From the cell containing the given text, extract its center point as [x, y] coordinate. 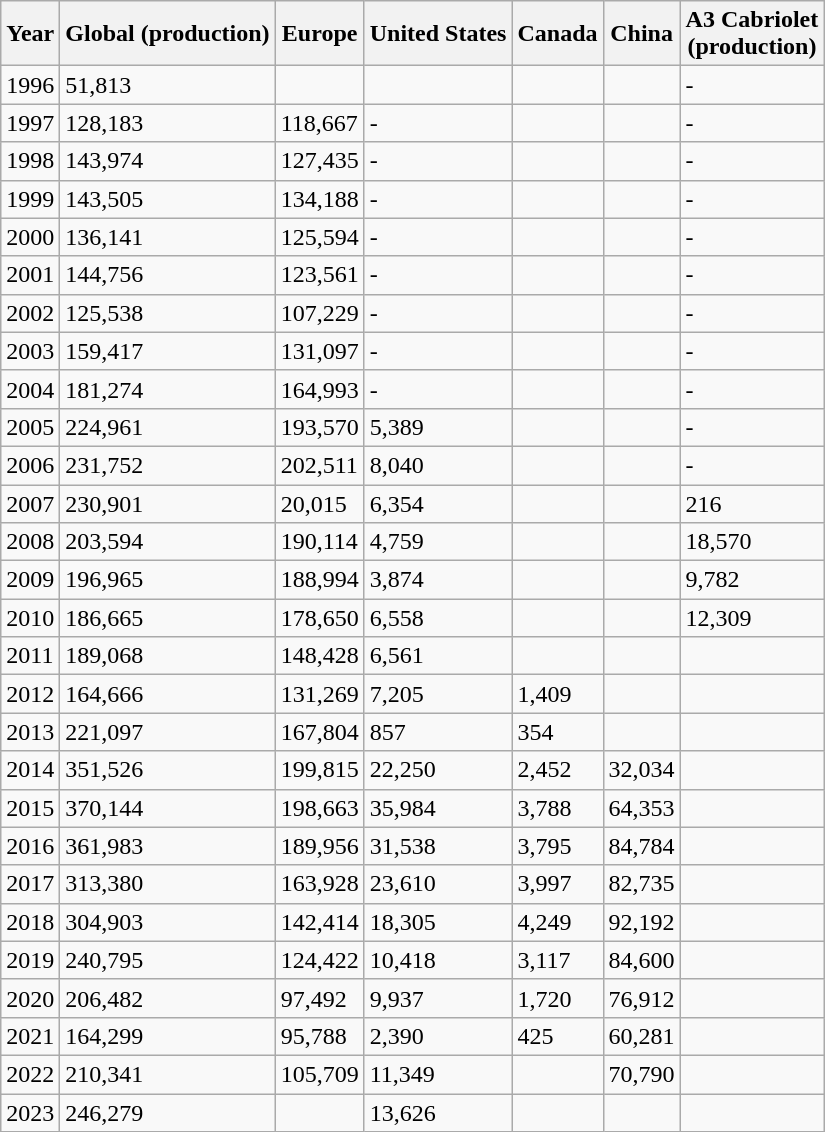
2010 [30, 618]
60,281 [642, 1036]
8,040 [438, 465]
206,482 [168, 998]
203,594 [168, 542]
2022 [30, 1074]
107,229 [320, 313]
35,984 [438, 808]
Europe [320, 34]
6,558 [438, 618]
84,600 [642, 960]
2014 [30, 770]
164,993 [320, 389]
164,666 [168, 694]
97,492 [320, 998]
351,526 [168, 770]
193,570 [320, 427]
216 [752, 503]
92,192 [642, 922]
1,409 [558, 694]
148,428 [320, 656]
425 [558, 1036]
2,452 [558, 770]
857 [438, 732]
190,114 [320, 542]
1996 [30, 85]
2,390 [438, 1036]
199,815 [320, 770]
2018 [30, 922]
230,901 [168, 503]
82,735 [642, 884]
143,505 [168, 199]
136,141 [168, 237]
134,188 [320, 199]
A3 Cabriolet(production) [752, 34]
2000 [30, 237]
6,561 [438, 656]
22,250 [438, 770]
Canada [558, 34]
181,274 [168, 389]
2023 [30, 1113]
2007 [30, 503]
2017 [30, 884]
2016 [30, 846]
2011 [30, 656]
125,594 [320, 237]
84,784 [642, 846]
304,903 [168, 922]
354 [558, 732]
23,610 [438, 884]
Global (production) [168, 34]
3,874 [438, 580]
2009 [30, 580]
2006 [30, 465]
2008 [30, 542]
361,983 [168, 846]
2013 [30, 732]
31,538 [438, 846]
127,435 [320, 161]
163,928 [320, 884]
4,759 [438, 542]
Year [30, 34]
20,015 [320, 503]
202,511 [320, 465]
2020 [30, 998]
1997 [30, 123]
10,418 [438, 960]
124,422 [320, 960]
2003 [30, 351]
64,353 [642, 808]
95,788 [320, 1036]
76,912 [642, 998]
9,937 [438, 998]
231,752 [168, 465]
142,414 [320, 922]
143,974 [168, 161]
3,117 [558, 960]
5,389 [438, 427]
32,034 [642, 770]
3,997 [558, 884]
313,380 [168, 884]
2015 [30, 808]
3,795 [558, 846]
144,756 [168, 275]
United States [438, 34]
164,299 [168, 1036]
1998 [30, 161]
189,068 [168, 656]
370,144 [168, 808]
18,305 [438, 922]
2004 [30, 389]
12,309 [752, 618]
221,097 [168, 732]
186,665 [168, 618]
1,720 [558, 998]
2021 [30, 1036]
131,097 [320, 351]
2019 [30, 960]
51,813 [168, 85]
224,961 [168, 427]
7,205 [438, 694]
125,538 [168, 313]
13,626 [438, 1113]
2005 [30, 427]
2012 [30, 694]
159,417 [168, 351]
4,249 [558, 922]
198,663 [320, 808]
167,804 [320, 732]
1999 [30, 199]
3,788 [558, 808]
70,790 [642, 1074]
240,795 [168, 960]
196,965 [168, 580]
189,956 [320, 846]
118,667 [320, 123]
China [642, 34]
105,709 [320, 1074]
210,341 [168, 1074]
188,994 [320, 580]
2002 [30, 313]
9,782 [752, 580]
123,561 [320, 275]
2001 [30, 275]
11,349 [438, 1074]
178,650 [320, 618]
246,279 [168, 1113]
131,269 [320, 694]
128,183 [168, 123]
6,354 [438, 503]
18,570 [752, 542]
